Determine the (X, Y) coordinate at the center of the cell enclosing the given text.  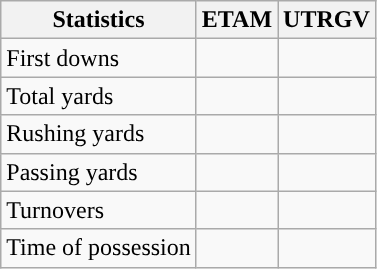
Rushing yards (99, 134)
Total yards (99, 96)
ETAM (236, 20)
First downs (99, 58)
Passing yards (99, 172)
Time of possession (99, 248)
UTRGV (327, 20)
Turnovers (99, 210)
Statistics (99, 20)
